Output the [X, Y] coordinate of the center of the cell containing the given text.  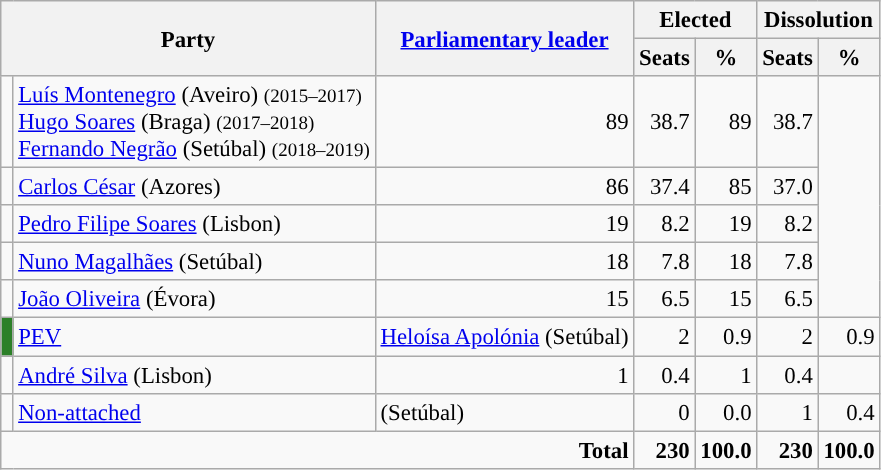
0 [664, 412]
86 [504, 187]
André Silva (Lisbon) [194, 375]
37.4 [664, 187]
Luís Montenegro (Aveiro) (2015–2017)Hugo Soares (Braga) (2017–2018)Fernando Negrão (Setúbal) (2018–2019) [194, 122]
Heloísa Apolónia (Setúbal) [504, 337]
(Setúbal) [504, 412]
37.0 [788, 187]
Elected [696, 20]
João Oliveira (Évora) [194, 299]
Non-attached [194, 412]
Total [318, 450]
PEV [194, 337]
Carlos César (Azores) [194, 187]
Nuno Magalhães (Setúbal) [194, 262]
85 [726, 187]
Party [188, 38]
Parliamentary leader [504, 38]
0.0 [726, 412]
Pedro Filipe Soares (Lisbon) [194, 224]
Dissolution [818, 20]
